Return (x, y) of the center of cell containing provided text 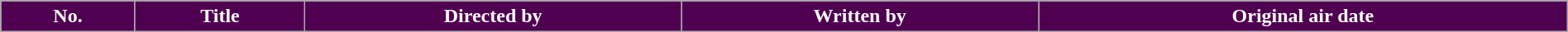
Directed by (493, 16)
No. (68, 16)
Original air date (1303, 16)
Title (220, 16)
Written by (860, 16)
